Return the [X, Y] coordinate for the center point of the cell that contains the specified text.  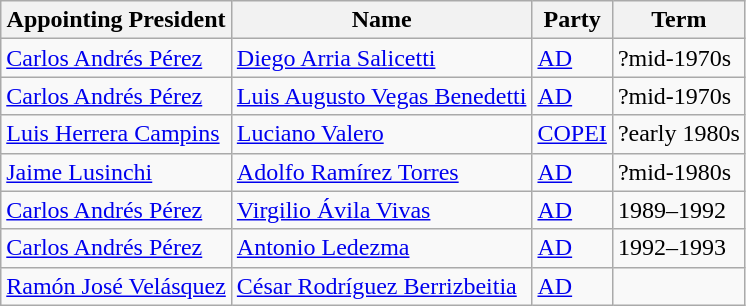
Appointing President [116, 20]
?early 1980s [678, 134]
Luis Augusto Vegas Benedetti [382, 96]
Adolfo Ramírez Torres [382, 172]
Jaime Lusinchi [116, 172]
Term [678, 20]
1989–1992 [678, 210]
Luis Herrera Campins [116, 134]
Party [572, 20]
César Rodríguez Berrizbeitia [382, 286]
Ramón José Velásquez [116, 286]
Antonio Ledezma [382, 248]
Luciano Valero [382, 134]
1992–1993 [678, 248]
Diego Arria Salicetti [382, 58]
Name [382, 20]
Virgilio Ávila Vivas [382, 210]
COPEI [572, 134]
?mid-1980s [678, 172]
